Find where the given text appears and provide that cell's center as (X, Y) coordinate. 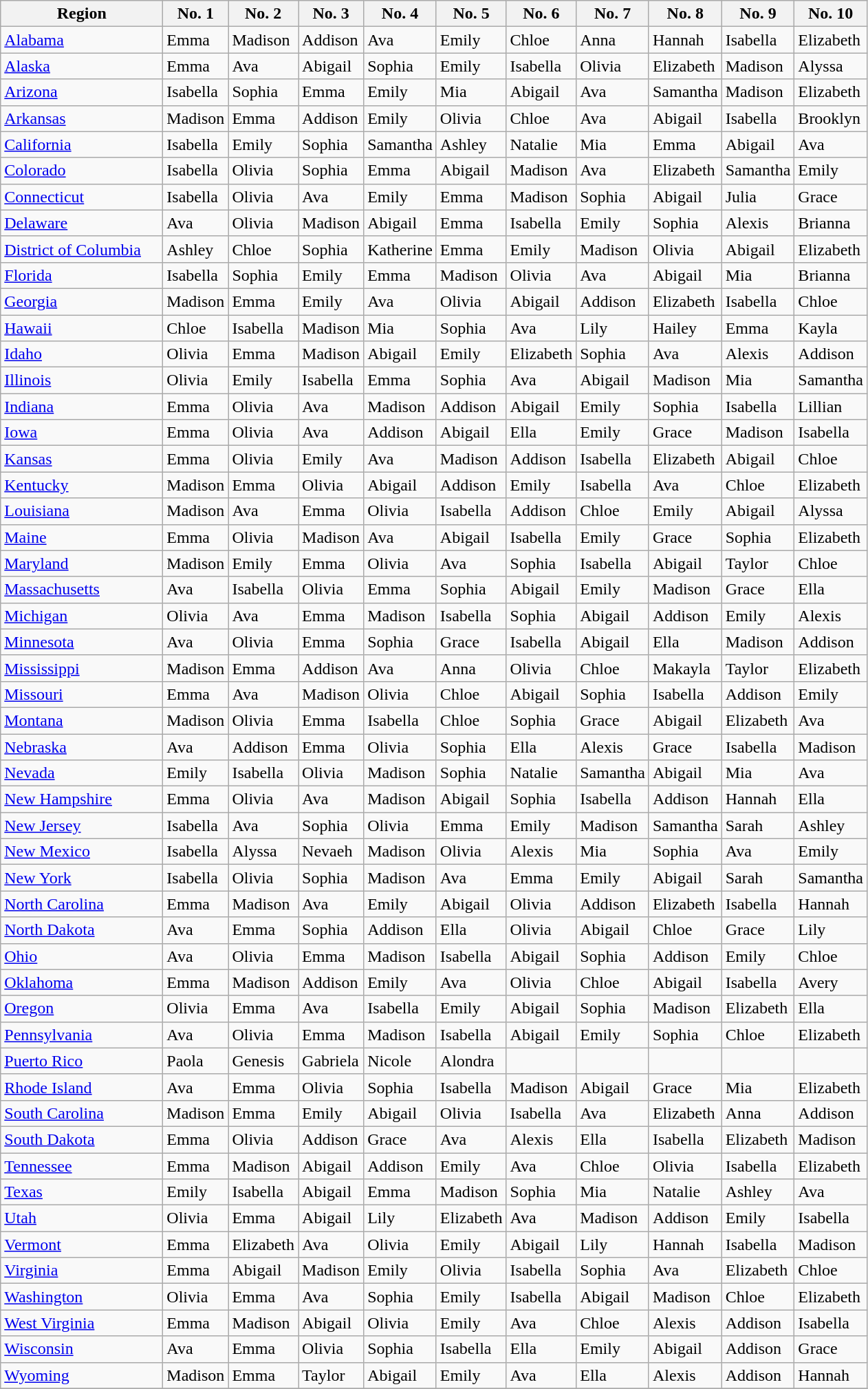
Minnesota (82, 642)
Montana (82, 720)
New Jersey (82, 826)
Nevada (82, 773)
Washington (82, 1297)
Arkansas (82, 118)
Nevaeh (332, 852)
Kayla (831, 328)
Kentucky (82, 485)
Alaska (82, 66)
Hawaii (82, 328)
Avery (831, 982)
Kansas (82, 459)
Tennessee (82, 1166)
Paola (195, 1061)
Puerto Rico (82, 1061)
Georgia (82, 301)
West Virginia (82, 1323)
No. 9 (758, 14)
Rhode Island (82, 1087)
No. 10 (831, 14)
New Hampshire (82, 799)
Wyoming (82, 1375)
Missouri (82, 694)
Ohio (82, 956)
Vermont (82, 1245)
Utah (82, 1218)
Nicole (400, 1061)
District of Columbia (82, 249)
Makayla (685, 668)
Alabama (82, 40)
Delaware (82, 223)
Virginia (82, 1271)
Katherine (400, 249)
Mississippi (82, 668)
Idaho (82, 354)
Colorado (82, 171)
Gabriela (332, 1061)
Genesis (263, 1061)
No. 4 (400, 14)
Connecticut (82, 197)
Michigan (82, 616)
New Mexico (82, 852)
Illinois (82, 380)
Nebraska (82, 746)
Maryland (82, 563)
Iowa (82, 433)
No. 8 (685, 14)
Massachusetts (82, 590)
Texas (82, 1192)
Julia (758, 197)
No. 1 (195, 14)
Indiana (82, 407)
California (82, 144)
Hailey (685, 328)
Arizona (82, 92)
New York (82, 878)
No. 7 (613, 14)
No. 2 (263, 14)
South Dakota (82, 1139)
Brooklyn (831, 118)
No. 6 (541, 14)
South Carolina (82, 1113)
North Carolina (82, 904)
Pennsylvania (82, 1035)
No. 3 (332, 14)
Louisiana (82, 511)
Lillian (831, 407)
Florida (82, 275)
Oklahoma (82, 982)
Maine (82, 537)
Alondra (471, 1061)
No. 5 (471, 14)
North Dakota (82, 930)
Region (82, 14)
Wisconsin (82, 1349)
Oregon (82, 1009)
